Locate the cell with the specified text and output its [X, Y] center coordinate. 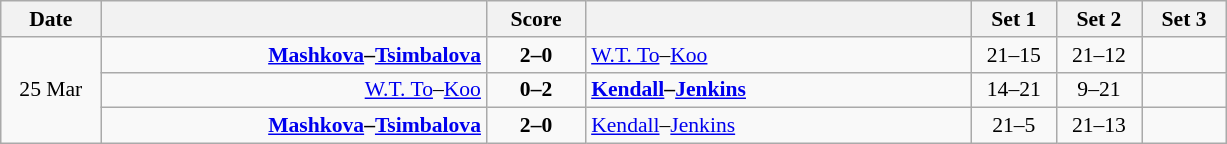
21–13 [1098, 126]
Set 1 [1014, 19]
Set 2 [1098, 19]
14–21 [1014, 90]
Set 3 [1184, 19]
21–5 [1014, 126]
21–12 [1098, 55]
Score [536, 19]
21–15 [1014, 55]
Date [51, 19]
25 Mar [51, 90]
0–2 [536, 90]
9–21 [1098, 90]
